Return the (x, y) coordinate for the center point of the cell that contains the specified text.  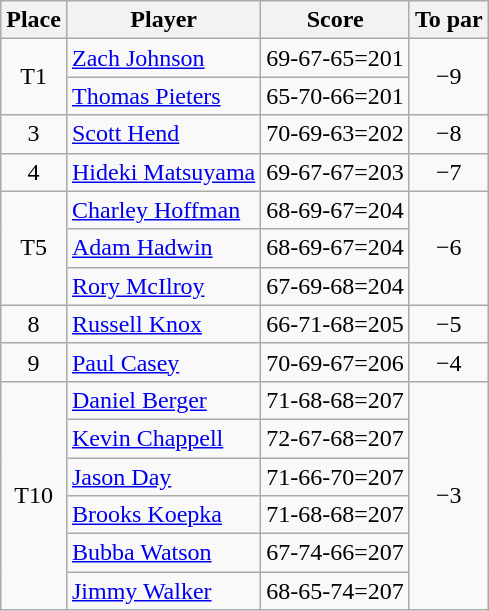
3 (34, 134)
Scott Hend (163, 134)
Charley Hoffman (163, 210)
66-71-68=205 (336, 324)
67-69-68=204 (336, 286)
71-66-70=207 (336, 477)
69-67-67=203 (336, 172)
−8 (448, 134)
−4 (448, 362)
69-67-65=201 (336, 58)
T5 (34, 248)
To par (448, 20)
−6 (448, 248)
Zach Johnson (163, 58)
Bubba Watson (163, 553)
T10 (34, 495)
Jimmy Walker (163, 591)
Place (34, 20)
Rory McIlroy (163, 286)
8 (34, 324)
Paul Casey (163, 362)
T1 (34, 77)
Jason Day (163, 477)
65-70-66=201 (336, 96)
68-65-74=207 (336, 591)
−7 (448, 172)
Player (163, 20)
9 (34, 362)
Hideki Matsuyama (163, 172)
70-69-67=206 (336, 362)
Thomas Pieters (163, 96)
Daniel Berger (163, 400)
Adam Hadwin (163, 248)
−3 (448, 495)
Score (336, 20)
Kevin Chappell (163, 438)
70-69-63=202 (336, 134)
Russell Knox (163, 324)
72-67-68=207 (336, 438)
4 (34, 172)
−5 (448, 324)
−9 (448, 77)
Brooks Koepka (163, 515)
67-74-66=207 (336, 553)
